Determine the [X, Y] coordinate at the center of the cell enclosing the given text.  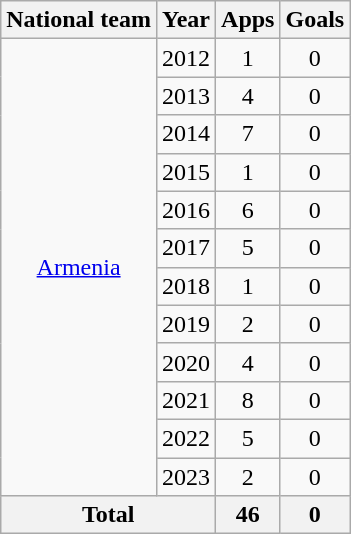
7 [248, 134]
Apps [248, 20]
Armenia [79, 268]
Total [108, 515]
2012 [186, 58]
2019 [186, 324]
2014 [186, 134]
2015 [186, 172]
2021 [186, 400]
Goals [315, 20]
National team [79, 20]
2023 [186, 477]
6 [248, 210]
2017 [186, 248]
2018 [186, 286]
2016 [186, 210]
2020 [186, 362]
2013 [186, 96]
46 [248, 515]
Year [186, 20]
2022 [186, 438]
8 [248, 400]
